Extract the [X, Y] coordinate from the center of the cell holding the provided text.  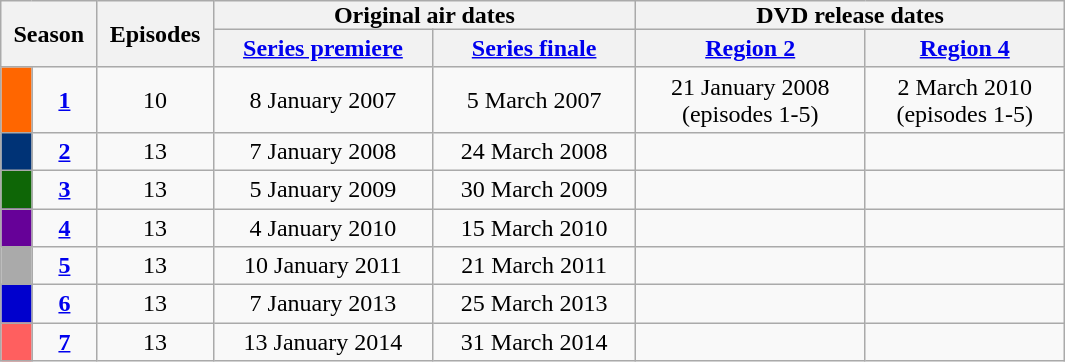
Season [49, 34]
13 January 2014 [323, 342]
7 January 2008 [323, 151]
24 March 2008 [534, 151]
6 [64, 304]
5 March 2007 [534, 100]
31 March 2014 [534, 342]
5 [64, 266]
21 March 2011 [534, 266]
5 January 2009 [323, 189]
30 March 2009 [534, 189]
2 [64, 151]
2 March 2010 (episodes 1-5) [965, 100]
Series finale [534, 48]
1 [64, 100]
7 January 2013 [323, 304]
3 [64, 189]
Episodes [155, 34]
7 [64, 342]
8 January 2007 [323, 100]
10 [155, 100]
Series premiere [323, 48]
Region 2 [750, 48]
4 [64, 227]
15 March 2010 [534, 227]
25 March 2013 [534, 304]
4 January 2010 [323, 227]
Region 4 [965, 48]
Original air dates [424, 15]
21 January 2008 (episodes 1-5) [750, 100]
10 January 2011 [323, 266]
DVD release dates [850, 15]
